Return the [x, y] coordinate for the center point of the cell that contains the specified text.  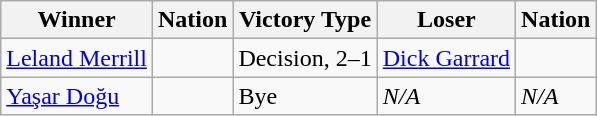
Victory Type [305, 20]
Dick Garrard [446, 58]
Decision, 2–1 [305, 58]
Loser [446, 20]
Leland Merrill [77, 58]
Yaşar Doğu [77, 96]
Winner [77, 20]
Bye [305, 96]
